Determine the [x, y] coordinate at the center of the cell enclosing the given text.  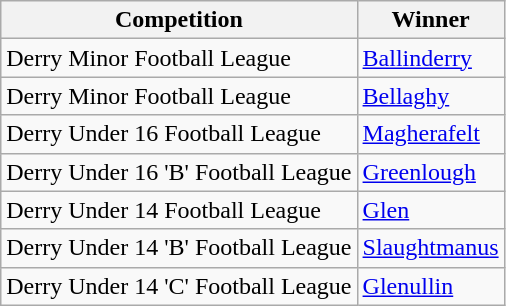
Glen [430, 210]
Greenlough [430, 172]
Magherafelt [430, 134]
Derry Under 14 'B' Football League [179, 248]
Winner [430, 20]
Derry Under 14 'C' Football League [179, 286]
Competition [179, 20]
Ballinderry [430, 58]
Derry Under 14 Football League [179, 210]
Derry Under 16 'B' Football League [179, 172]
Derry Under 16 Football League [179, 134]
Slaughtmanus [430, 248]
Glenullin [430, 286]
Bellaghy [430, 96]
